Pinpoint the cell where the given text exists, returning its [x, y] midpoint coordinate. 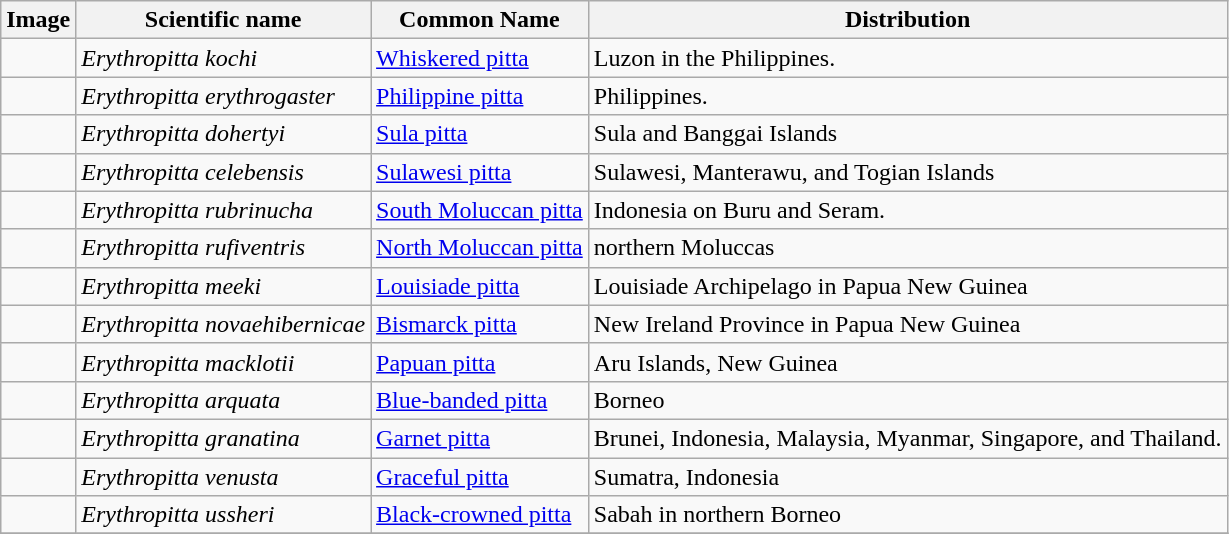
Philippines. [908, 96]
Erythropitta celebensis [224, 172]
Whiskered pitta [480, 58]
Luzon in the Philippines. [908, 58]
Aru Islands, New Guinea [908, 362]
Sula pitta [480, 134]
Bismarck pitta [480, 324]
Erythropitta kochi [224, 58]
Scientific name [224, 20]
Garnet pitta [480, 438]
Papuan pitta [480, 362]
Erythropitta arquata [224, 400]
Sulawesi, Manterawu, and Togian Islands [908, 172]
Erythropitta granatina [224, 438]
Sabah in northern Borneo [908, 515]
North Moluccan pitta [480, 248]
Black-crowned pitta [480, 515]
Image [38, 20]
Philippine pitta [480, 96]
Erythropitta dohertyi [224, 134]
Erythropitta venusta [224, 477]
Brunei, Indonesia, Malaysia, Myanmar, Singapore, and Thailand. [908, 438]
Erythropitta meeki [224, 286]
Sumatra, Indonesia [908, 477]
Distribution [908, 20]
Sulawesi pitta [480, 172]
Erythropitta novaehibernicae [224, 324]
Erythropitta erythrogaster [224, 96]
Graceful pitta [480, 477]
Erythropitta rufiventris [224, 248]
Borneo [908, 400]
New Ireland Province in Papua New Guinea [908, 324]
Louisiade pitta [480, 286]
Sula and Banggai Islands [908, 134]
Erythropitta macklotii [224, 362]
Indonesia on Buru and Seram. [908, 210]
Common Name [480, 20]
South Moluccan pitta [480, 210]
northern Moluccas [908, 248]
Erythropitta ussheri [224, 515]
Louisiade Archipelago in Papua New Guinea [908, 286]
Erythropitta rubrinucha [224, 210]
Blue-banded pitta [480, 400]
